Locate the cell with the specified text and output its [X, Y] center coordinate. 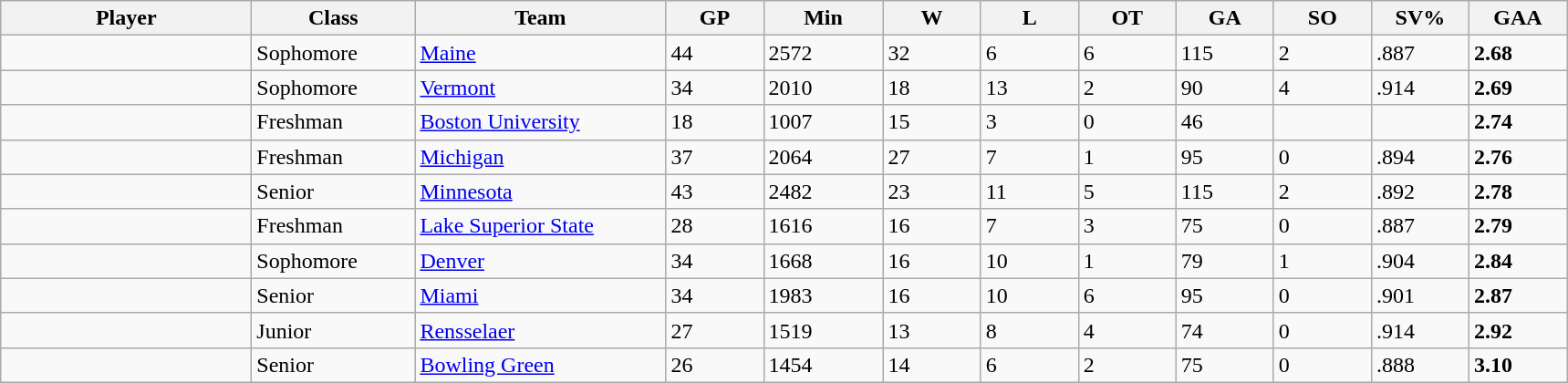
23 [932, 191]
2.78 [1518, 191]
15 [932, 122]
43 [715, 191]
2.68 [1518, 53]
SO [1323, 18]
.901 [1419, 295]
37 [715, 157]
Vermont [540, 88]
Lake Superior State [540, 226]
44 [715, 53]
Min [823, 18]
2.79 [1518, 226]
Team [540, 18]
Boston University [540, 122]
79 [1224, 261]
1668 [823, 261]
2572 [823, 53]
2.84 [1518, 261]
74 [1224, 330]
2064 [823, 157]
Maine [540, 53]
1519 [823, 330]
Michigan [540, 157]
GP [715, 18]
2482 [823, 191]
2010 [823, 88]
SV% [1419, 18]
Rensselaer [540, 330]
W [932, 18]
2.87 [1518, 295]
GA [1224, 18]
1454 [823, 365]
28 [715, 226]
Minnesota [540, 191]
.894 [1419, 157]
32 [932, 53]
11 [1029, 191]
.904 [1419, 261]
8 [1029, 330]
90 [1224, 88]
OT [1127, 18]
1983 [823, 295]
Denver [540, 261]
5 [1127, 191]
2.69 [1518, 88]
1007 [823, 122]
2.92 [1518, 330]
Player [126, 18]
1616 [823, 226]
.892 [1419, 191]
Junior [334, 330]
26 [715, 365]
2.74 [1518, 122]
Bowling Green [540, 365]
GAA [1518, 18]
L [1029, 18]
.888 [1419, 365]
Class [334, 18]
2.76 [1518, 157]
46 [1224, 122]
Miami [540, 295]
3.10 [1518, 365]
14 [932, 365]
